From the cell containing the given text, extract its center point as (X, Y) coordinate. 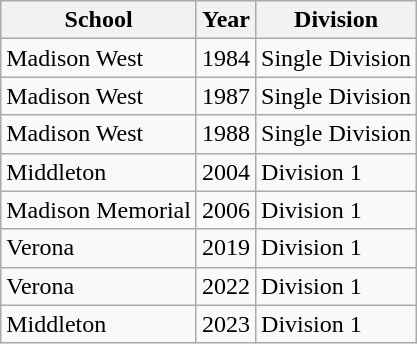
2004 (226, 172)
2006 (226, 210)
Year (226, 20)
Madison Memorial (99, 210)
2019 (226, 248)
2023 (226, 324)
1987 (226, 96)
1988 (226, 134)
2022 (226, 286)
1984 (226, 58)
Division (336, 20)
School (99, 20)
